Provide the [x, y] coordinate of the cell's center where the given text is located.  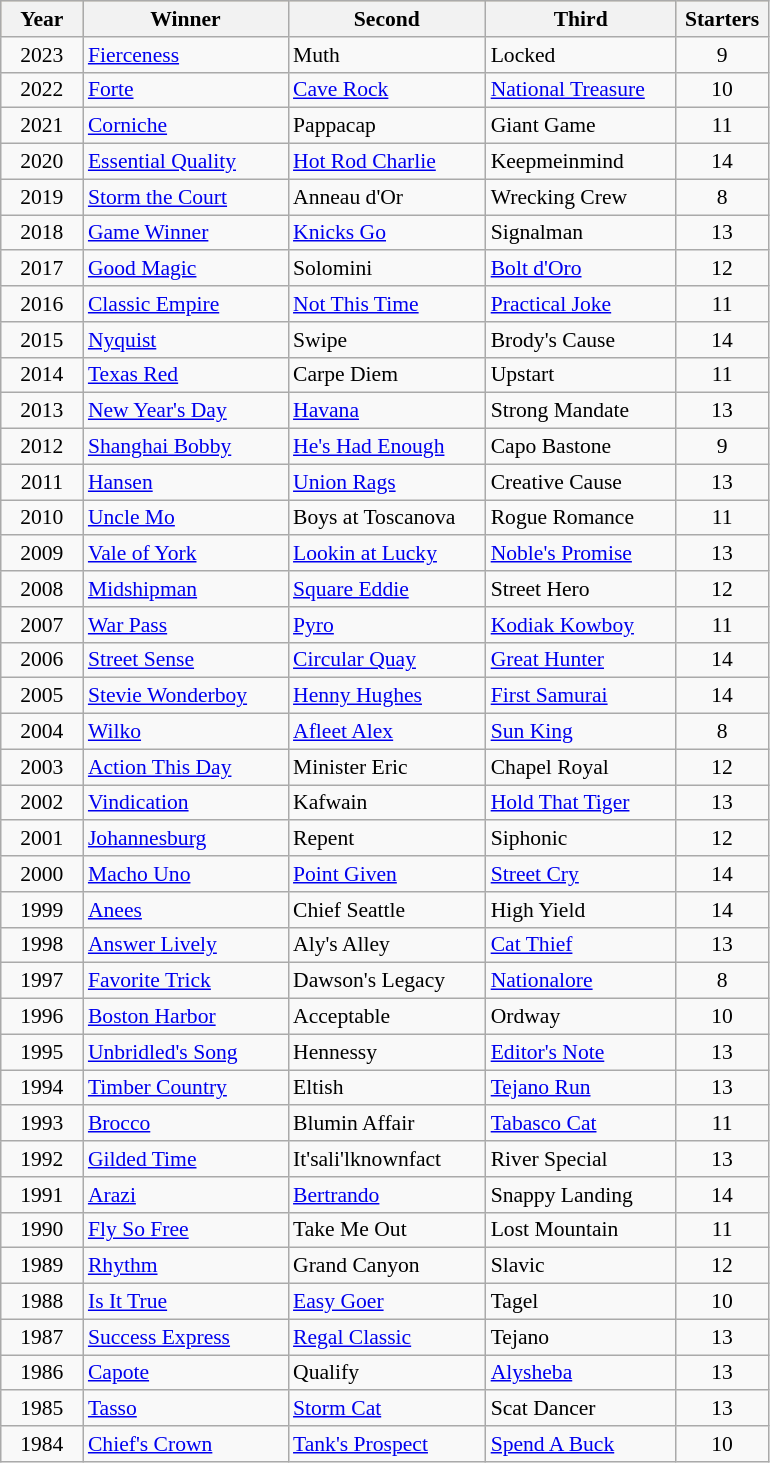
2021 [42, 126]
Not This Time [387, 304]
Tabasco Cat [581, 1124]
Tasso [186, 1409]
Siphonic [581, 839]
Starters [722, 19]
2018 [42, 233]
Kodiak Kowboy [581, 625]
National Treasure [581, 90]
Hold That Tiger [581, 803]
Grand Canyon [387, 1266]
Fly So Free [186, 1230]
2019 [42, 197]
2022 [42, 90]
Winner [186, 19]
Solomini [387, 269]
Alysheba [581, 1373]
Nationalore [581, 981]
Storm the Court [186, 197]
Square Eddie [387, 589]
Gilded Time [186, 1159]
1989 [42, 1266]
Afleet Alex [387, 732]
Spend A Buck [581, 1444]
Signalman [581, 233]
Capo Bastone [581, 447]
1997 [42, 981]
2006 [42, 660]
Unbridled's Song [186, 1052]
Point Given [387, 874]
2008 [42, 589]
Wrecking Crew [581, 197]
Hansen [186, 482]
2016 [42, 304]
Rhythm [186, 1266]
2023 [42, 55]
2005 [42, 696]
Favorite Trick [186, 981]
Forte [186, 90]
Practical Joke [581, 304]
Essential Quality [186, 162]
Timber Country [186, 1088]
Aly's Alley [387, 945]
Third [581, 19]
Boston Harbor [186, 1017]
Tank's Prospect [387, 1444]
Slavic [581, 1266]
Dawson's Legacy [387, 981]
2011 [42, 482]
Muth [387, 55]
Strong Mandate [581, 411]
Boys at Toscanova [387, 518]
War Pass [186, 625]
Johannesburg [186, 839]
Repent [387, 839]
2015 [42, 340]
Second [387, 19]
2004 [42, 732]
Brody's Cause [581, 340]
2007 [42, 625]
Rogue Romance [581, 518]
Hot Rod Charlie [387, 162]
Union Rags [387, 482]
Cat Thief [581, 945]
1988 [42, 1302]
Chief's Crown [186, 1444]
Texas Red [186, 375]
Vale of York [186, 554]
Action This Day [186, 767]
Kafwain [387, 803]
2009 [42, 554]
Keepmeinmind [581, 162]
Macho Uno [186, 874]
Easy Goer [387, 1302]
Blumin Affair [387, 1124]
Snappy Landing [581, 1195]
Locked [581, 55]
Corniche [186, 126]
Chapel Royal [581, 767]
Tagel [581, 1302]
Wilko [186, 732]
Circular Quay [387, 660]
Creative Cause [581, 482]
2000 [42, 874]
Brocco [186, 1124]
Capote [186, 1373]
1991 [42, 1195]
1996 [42, 1017]
Tejano Run [581, 1088]
Anees [186, 910]
2012 [42, 447]
Lost Mountain [581, 1230]
Year [42, 19]
1987 [42, 1337]
Shanghai Bobby [186, 447]
Sun King [581, 732]
Pyro [387, 625]
Hennessy [387, 1052]
1993 [42, 1124]
Classic Empire [186, 304]
Success Express [186, 1337]
Fierceness [186, 55]
Qualify [387, 1373]
Lookin at Lucky [387, 554]
Noble's Promise [581, 554]
Eltish [387, 1088]
Great Hunter [581, 660]
Pappacap [387, 126]
Bolt d'Oro [581, 269]
Answer Lively [186, 945]
Midshipman [186, 589]
1986 [42, 1373]
He's Had Enough [387, 447]
Take Me Out [387, 1230]
1998 [42, 945]
Game Winner [186, 233]
Acceptable [387, 1017]
High Yield [581, 910]
1999 [42, 910]
1985 [42, 1409]
2014 [42, 375]
2001 [42, 839]
2017 [42, 269]
New Year's Day [186, 411]
River Special [581, 1159]
It'sali'lknownfact [387, 1159]
Editor's Note [581, 1052]
Upstart [581, 375]
1992 [42, 1159]
2002 [42, 803]
Anneau d'Or [387, 197]
1994 [42, 1088]
Carpe Diem [387, 375]
1984 [42, 1444]
2020 [42, 162]
Ordway [581, 1017]
Henny Hughes [387, 696]
Stevie Wonderboy [186, 696]
Tejano [581, 1337]
Chief Seattle [387, 910]
Street Cry [581, 874]
Bertrando [387, 1195]
1990 [42, 1230]
Vindication [186, 803]
Minister Eric [387, 767]
Street Hero [581, 589]
Uncle Mo [186, 518]
Good Magic [186, 269]
2010 [42, 518]
Storm Cat [387, 1409]
Cave Rock [387, 90]
Nyquist [186, 340]
Havana [387, 411]
First Samurai [581, 696]
Arazi [186, 1195]
Giant Game [581, 126]
Regal Classic [387, 1337]
2003 [42, 767]
Is It True [186, 1302]
Knicks Go [387, 233]
1995 [42, 1052]
2013 [42, 411]
Swipe [387, 340]
Street Sense [186, 660]
Scat Dancer [581, 1409]
